For the text-containing cell, return its midpoint in (X, Y) coordinate format. 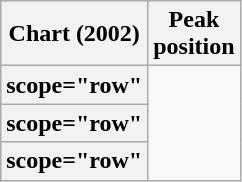
Peakposition (194, 34)
Chart (2002) (74, 34)
